Locate the cell with the specified text and output its (x, y) center coordinate. 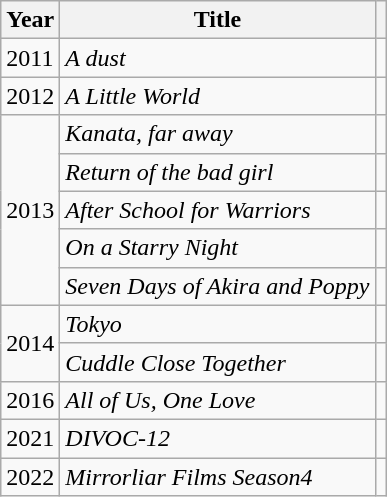
All of Us, One Love (218, 400)
Mirrorliar Films Season4 (218, 477)
Seven Days of Akira and Poppy (218, 286)
Return of the bad girl (218, 172)
Title (218, 20)
2011 (30, 58)
DIVOC-12 (218, 438)
Year (30, 20)
On a Starry Night (218, 248)
2014 (30, 343)
Cuddle Close Together (218, 362)
2013 (30, 210)
2016 (30, 400)
2022 (30, 477)
Kanata, far away (218, 134)
2012 (30, 96)
Tokyo (218, 324)
A Little World (218, 96)
After School for Warriors (218, 210)
A dust (218, 58)
2021 (30, 438)
